Pinpoint the cell where the given text exists, returning its [x, y] midpoint coordinate. 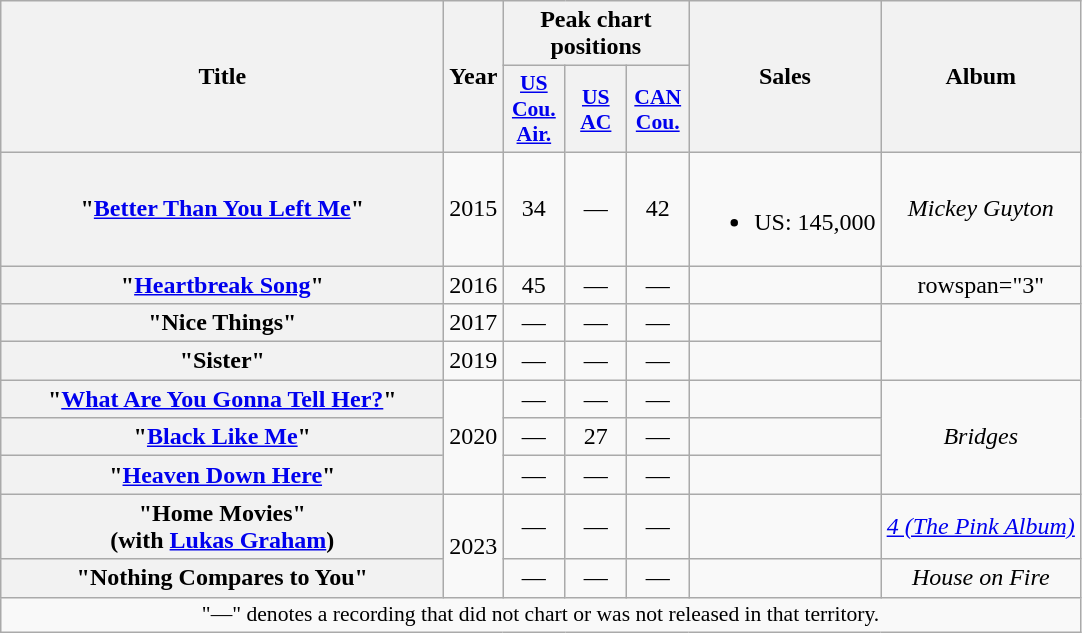
4 (The Pink Album) [980, 526]
Bridges [980, 437]
USAC [596, 110]
2015 [474, 208]
"Home Movies"(with Lukas Graham) [222, 526]
2016 [474, 285]
42 [658, 208]
"—" denotes a recording that did not chart or was not released in that territory. [541, 615]
Title [222, 77]
"Better Than You Left Me" [222, 208]
Mickey Guyton [980, 208]
45 [534, 285]
Year [474, 77]
USCou.Air. [534, 110]
"What Are You Gonna Tell Her?" [222, 399]
2023 [474, 546]
"Nice Things" [222, 323]
Sales [785, 77]
rowspan="3" [980, 285]
34 [534, 208]
"Heartbreak Song" [222, 285]
US: 145,000 [785, 208]
2017 [474, 323]
2019 [474, 361]
"Nothing Compares to You" [222, 578]
"Black Like Me" [222, 437]
2020 [474, 437]
27 [596, 437]
"Sister" [222, 361]
"Heaven Down Here" [222, 475]
Album [980, 77]
CANCou. [658, 110]
House on Fire [980, 578]
Peak chart positions [596, 34]
